Capture the cell that displays the provided text and extract its [X, Y] central coordinate. 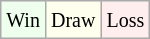
Loss [126, 20]
Win [24, 20]
Draw [72, 20]
